Identify which cell holds the provided text, then report its (X, Y) central coordinate. 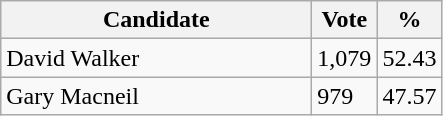
Candidate (156, 20)
979 (344, 96)
Gary Macneil (156, 96)
47.57 (410, 96)
% (410, 20)
Vote (344, 20)
David Walker (156, 58)
52.43 (410, 58)
1,079 (344, 58)
